Provide the (X, Y) coordinate of the cell's center where the given text is located.  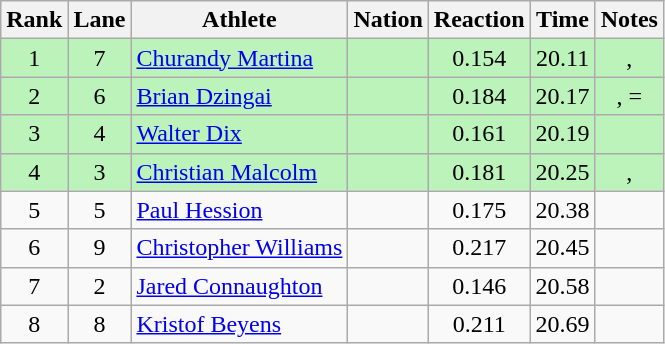
Churandy Martina (240, 58)
20.69 (562, 324)
Christian Malcolm (240, 172)
0.217 (479, 248)
1 (34, 58)
0.154 (479, 58)
20.11 (562, 58)
9 (100, 248)
0.175 (479, 210)
Jared Connaughton (240, 286)
Reaction (479, 20)
0.161 (479, 134)
Christopher Williams (240, 248)
20.45 (562, 248)
0.146 (479, 286)
Nation (388, 20)
20.19 (562, 134)
Lane (100, 20)
Walter Dix (240, 134)
20.38 (562, 210)
0.181 (479, 172)
Athlete (240, 20)
, = (629, 96)
20.17 (562, 96)
Paul Hession (240, 210)
20.58 (562, 286)
0.211 (479, 324)
Kristof Beyens (240, 324)
0.184 (479, 96)
Brian Dzingai (240, 96)
Notes (629, 20)
Time (562, 20)
20.25 (562, 172)
Rank (34, 20)
